Provide the [X, Y] coordinate of the cell's center where the given text is located.  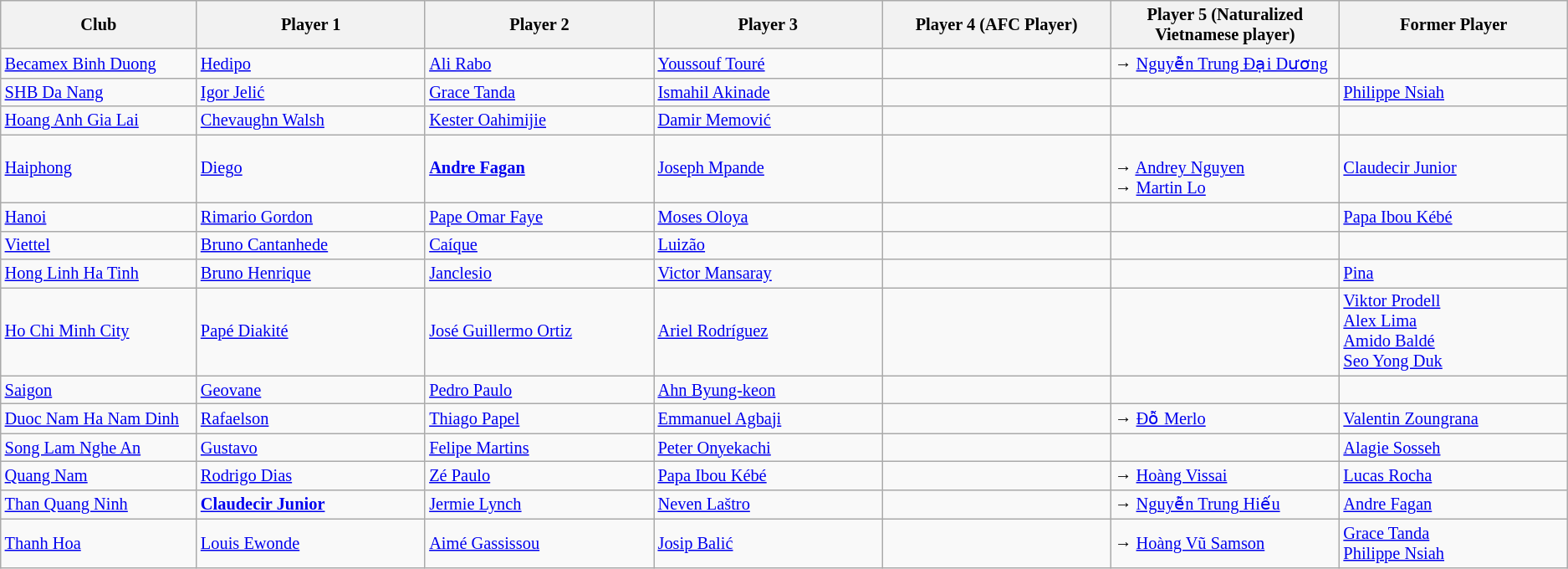
Peter Onyekachi [768, 448]
Ariel Rodríguez [768, 331]
Valentin Zoungrana [1453, 418]
Moses Oloya [768, 217]
Bruno Cantanhede [311, 245]
Saigon [99, 390]
Lucas Rocha [1453, 475]
Player 4 (AFC Player) [997, 24]
Ali Rabo [539, 64]
Thiago Papel [539, 418]
Player 2 [539, 24]
José Guillermo Ortiz [539, 331]
Player 3 [768, 24]
Grace Tanda Philippe Nsiah [1453, 543]
Player 1 [311, 24]
Alagie Sosseh [1453, 448]
Jermie Lynch [539, 504]
Emmanuel Agbaji [768, 418]
Thanh Hoa [99, 543]
Josip Balić [768, 543]
Rodrigo Dias [311, 475]
Hanoi [99, 217]
Hoang Anh Gia Lai [99, 120]
Pape Omar Faye [539, 217]
Victor Mansaray [768, 273]
Geovane [311, 390]
SHB Da Nang [99, 92]
Janclesio [539, 273]
→ Nguyễn Trung Hiếu [1224, 504]
Youssouf Touré [768, 64]
Papé Diakité [311, 331]
Rafaelson [311, 418]
Ismahil Akinade [768, 92]
Aimé Gassissou [539, 543]
Former Player [1453, 24]
Chevaughn Walsh [311, 120]
Igor Jelić [311, 92]
Becamex Binh Duong [99, 64]
Diego [311, 168]
Grace Tanda [539, 92]
Hedipo [311, 64]
→ Andrey Nguyen → Martin Lo [1224, 168]
Felipe Martins [539, 448]
Bruno Henrique [311, 273]
Viettel [99, 245]
Neven Laštro [768, 504]
Pina [1453, 273]
Hong Linh Ha Tinh [99, 273]
Kester Oahimijie [539, 120]
→ Nguyễn Trung Đại Dương [1224, 64]
Ho Chi Minh City [99, 331]
Viktor Prodell Alex Lima Amido Baldé Seo Yong Duk [1453, 331]
Quang Nam [99, 475]
Ahn Byung-keon [768, 390]
Luizão [768, 245]
Zé Paulo [539, 475]
Haiphong [99, 168]
Gustavo [311, 448]
Player 5 (Naturalized Vietnamese player) [1224, 24]
→ Đỗ Merlo [1224, 418]
Than Quang Ninh [99, 504]
→ Hoàng Vissai [1224, 475]
Song Lam Nghe An [99, 448]
Louis Ewonde [311, 543]
Joseph Mpande [768, 168]
Caíque [539, 245]
Rimario Gordon [311, 217]
Damir Memović [768, 120]
→ Hoàng Vũ Samson [1224, 543]
Club [99, 24]
Duoc Nam Ha Nam Dinh [99, 418]
Philippe Nsiah [1453, 92]
Pedro Paulo [539, 390]
